Output the (x, y) coordinate of the center of the cell containing the given text.  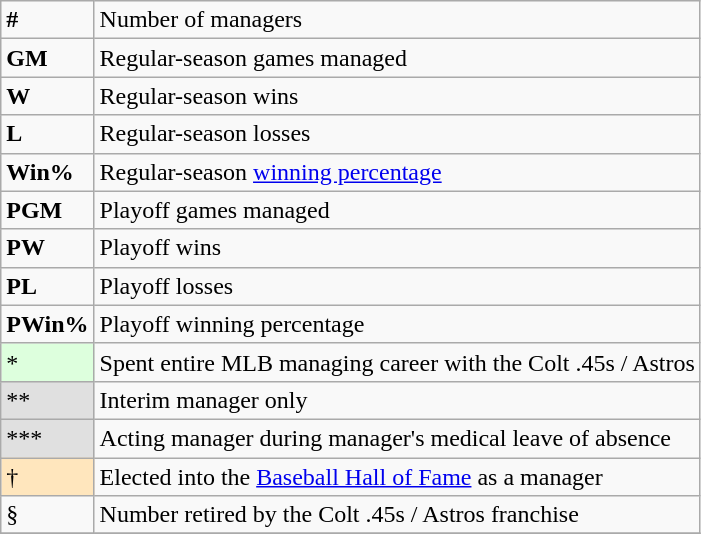
PWin% (48, 324)
Playoff winning percentage (397, 324)
PGM (48, 210)
§ (48, 515)
Playoff games managed (397, 210)
PL (48, 286)
PW (48, 248)
W (48, 96)
Win% (48, 172)
** (48, 400)
Acting manager during manager's medical leave of absence (397, 438)
*** (48, 438)
Spent entire MLB managing career with the Colt .45s / Astros (397, 362)
Playoff wins (397, 248)
Regular-season games managed (397, 58)
Regular-season wins (397, 96)
L (48, 134)
Interim manager only (397, 400)
Number of managers (397, 20)
Number retired by the Colt .45s / Astros franchise (397, 515)
Playoff losses (397, 286)
† (48, 477)
# (48, 20)
GM (48, 58)
* (48, 362)
Regular-season losses (397, 134)
Elected into the Baseball Hall of Fame as a manager (397, 477)
Regular-season winning percentage (397, 172)
